Extract the [x, y] coordinate from the center of the cell holding the provided text.  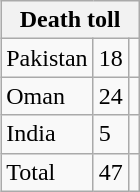
Death toll [70, 20]
Oman [47, 96]
Total [47, 172]
18 [110, 58]
Pakistan [47, 58]
India [47, 134]
47 [110, 172]
24 [110, 96]
5 [110, 134]
